Provide the [x, y] coordinate of the cell's center where the given text is located.  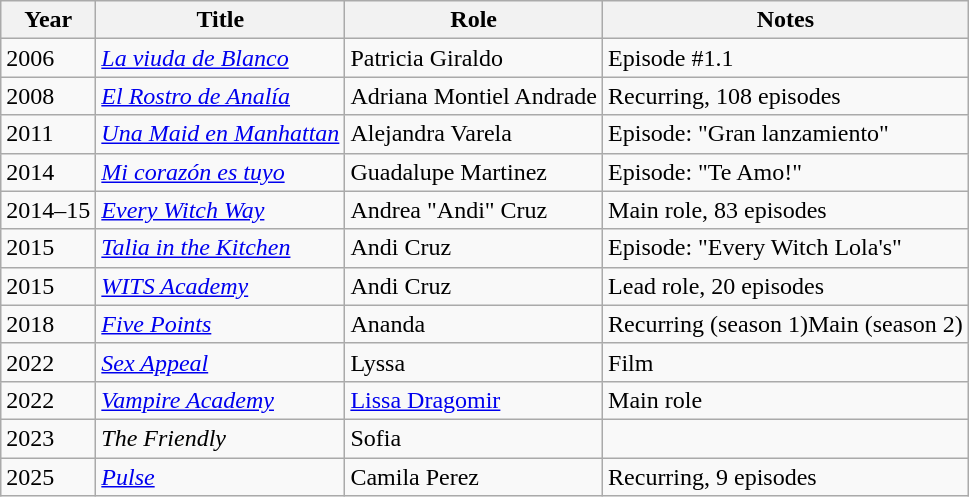
Episode #1.1 [786, 58]
Lissa Dragomir [474, 400]
Episode: "Gran lanzamiento" [786, 134]
Episode: "Te Amo!" [786, 172]
Sofia [474, 438]
2014 [48, 172]
The Friendly [220, 438]
Guadalupe Martinez [474, 172]
Sex Appeal [220, 362]
Una Maid en Manhattan [220, 134]
Patricia Giraldo [474, 58]
Film [786, 362]
Notes [786, 20]
Recurring, 108 episodes [786, 96]
Main role [786, 400]
El Rostro de Analía [220, 96]
2006 [48, 58]
Recurring, 9 episodes [786, 477]
2025 [48, 477]
Role [474, 20]
2011 [48, 134]
Andrea "Andi" Cruz [474, 210]
Pulse [220, 477]
Mi corazón es tuyo [220, 172]
La viuda de Blanco [220, 58]
WITS Academy [220, 286]
Lead role, 20 episodes [786, 286]
Every Witch Way [220, 210]
2014–15 [48, 210]
Main role, 83 episodes [786, 210]
Title [220, 20]
2023 [48, 438]
Five Points [220, 324]
Camila Perez [474, 477]
Lyssa [474, 362]
Recurring (season 1)Main (season 2) [786, 324]
Ananda [474, 324]
Adriana Montiel Andrade [474, 96]
Vampire Academy [220, 400]
Talia in the Kitchen [220, 248]
2008 [48, 96]
Episode: "Every Witch Lola's" [786, 248]
2018 [48, 324]
Alejandra Varela [474, 134]
Year [48, 20]
